Determine the (X, Y) coordinate at the center of the cell enclosing the given text.  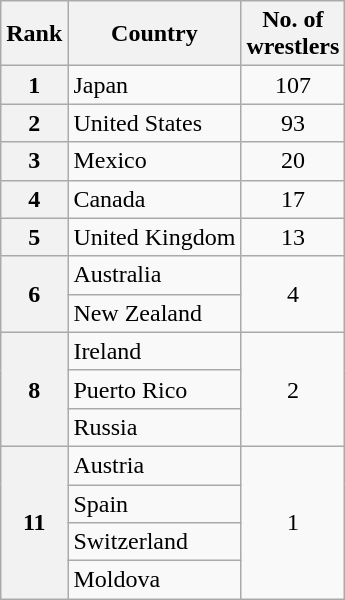
Switzerland (154, 542)
Austria (154, 465)
Mexico (154, 161)
13 (293, 237)
93 (293, 123)
Moldova (154, 580)
Russia (154, 427)
3 (34, 161)
6 (34, 294)
Australia (154, 275)
5 (34, 237)
Canada (154, 199)
New Zealand (154, 313)
Ireland (154, 351)
Japan (154, 85)
United States (154, 123)
11 (34, 522)
Rank (34, 34)
17 (293, 199)
United Kingdom (154, 237)
20 (293, 161)
No. ofwrestlers (293, 34)
Country (154, 34)
107 (293, 85)
Spain (154, 503)
Puerto Rico (154, 389)
8 (34, 389)
